Identify which cell holds the provided text, then report its (x, y) central coordinate. 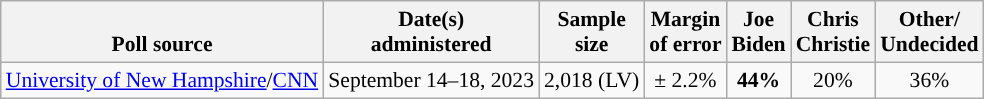
Date(s)administered (431, 32)
Marginof error (685, 32)
University of New Hampshire/CNN (162, 80)
44% (759, 80)
JoeBiden (759, 32)
Other/Undecided (929, 32)
20% (833, 80)
Samplesize (592, 32)
± 2.2% (685, 80)
September 14–18, 2023 (431, 80)
ChrisChristie (833, 32)
36% (929, 80)
2,018 (LV) (592, 80)
Poll source (162, 32)
